Output the (x, y) coordinate of the center of the cell containing the given text.  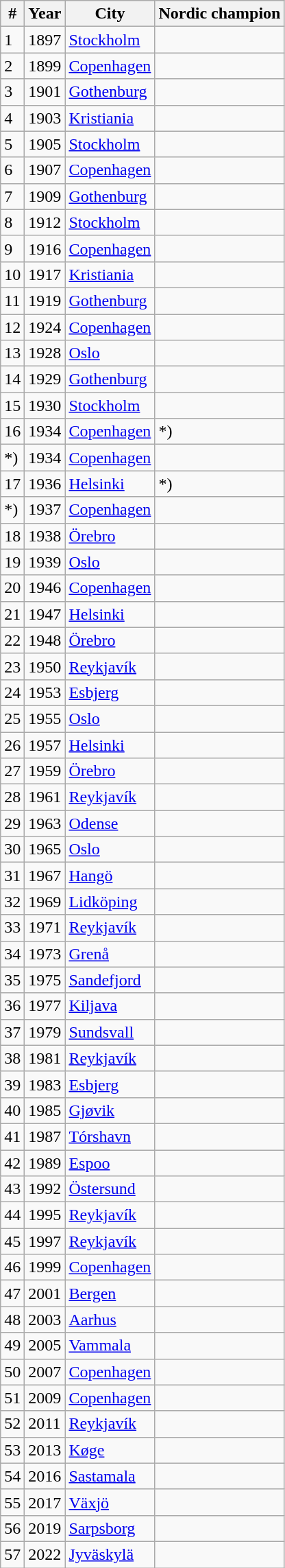
1917 (45, 274)
1987 (45, 1136)
18 (12, 536)
1928 (45, 353)
31 (12, 876)
4 (12, 118)
Lidköping (110, 902)
Tórshavn (110, 1136)
44 (12, 1215)
1912 (45, 222)
26 (12, 745)
Year (45, 14)
Sastamala (110, 1476)
53 (12, 1450)
1950 (45, 666)
49 (12, 1346)
20 (12, 588)
55 (12, 1502)
1967 (45, 876)
29 (12, 823)
34 (12, 954)
39 (12, 1084)
22 (12, 640)
40 (12, 1110)
Køge (110, 1450)
2 (12, 66)
1965 (45, 850)
1909 (45, 196)
25 (12, 718)
16 (12, 432)
36 (12, 1006)
1977 (45, 1006)
15 (12, 406)
37 (12, 1032)
1919 (45, 301)
2011 (45, 1424)
1971 (45, 928)
24 (12, 692)
Vammala (110, 1346)
1930 (45, 406)
8 (12, 222)
Sandefjord (110, 980)
48 (12, 1320)
50 (12, 1372)
1947 (45, 614)
1957 (45, 745)
Hangö (110, 876)
2003 (45, 1320)
1901 (45, 92)
2022 (45, 1554)
1979 (45, 1032)
1959 (45, 771)
1899 (45, 66)
14 (12, 379)
2019 (45, 1528)
35 (12, 980)
43 (12, 1189)
Nordic champion (219, 14)
1905 (45, 144)
17 (12, 484)
45 (12, 1241)
Östersund (110, 1189)
1969 (45, 902)
1975 (45, 980)
42 (12, 1163)
1903 (45, 118)
38 (12, 1058)
54 (12, 1476)
2017 (45, 1502)
1999 (45, 1267)
1989 (45, 1163)
2009 (45, 1398)
Sundsvall (110, 1032)
32 (12, 902)
2007 (45, 1372)
1946 (45, 588)
3 (12, 92)
1981 (45, 1058)
Jyväskylä (110, 1554)
1937 (45, 510)
1985 (45, 1110)
City (110, 14)
1907 (45, 170)
Aarhus (110, 1320)
1963 (45, 823)
Gjøvik (110, 1110)
5 (12, 144)
1929 (45, 379)
1939 (45, 562)
1916 (45, 248)
23 (12, 666)
1983 (45, 1084)
1948 (45, 640)
1924 (45, 327)
52 (12, 1424)
9 (12, 248)
Kiljava (110, 1006)
2001 (45, 1294)
Grenå (110, 954)
41 (12, 1136)
1997 (45, 1241)
2016 (45, 1476)
13 (12, 353)
51 (12, 1398)
57 (12, 1554)
1938 (45, 536)
19 (12, 562)
6 (12, 170)
# (12, 14)
1992 (45, 1189)
56 (12, 1528)
46 (12, 1267)
7 (12, 196)
1936 (45, 484)
11 (12, 301)
30 (12, 850)
1961 (45, 797)
2013 (45, 1450)
Odense (110, 823)
2005 (45, 1346)
28 (12, 797)
1897 (45, 40)
27 (12, 771)
Växjö (110, 1502)
47 (12, 1294)
1 (12, 40)
Sarpsborg (110, 1528)
12 (12, 327)
Bergen (110, 1294)
1955 (45, 718)
1953 (45, 692)
33 (12, 928)
1995 (45, 1215)
10 (12, 274)
1973 (45, 954)
Espoo (110, 1163)
21 (12, 614)
